Capture the cell that displays the provided text and extract its (x, y) central coordinate. 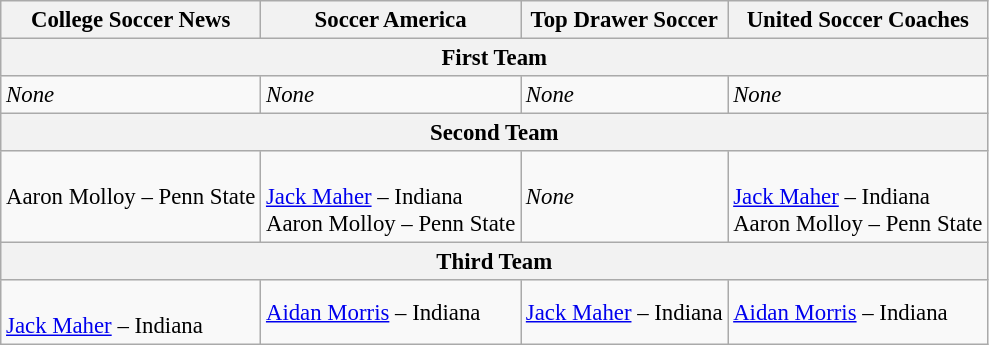
Second Team (494, 133)
Third Team (494, 262)
Aaron Molloy – Penn State (131, 197)
Soccer America (391, 20)
Top Drawer Soccer (624, 20)
First Team (494, 58)
United Soccer Coaches (858, 20)
College Soccer News (131, 20)
